Detect which cell encompasses the target text, then output its (X, Y) center coordinate. 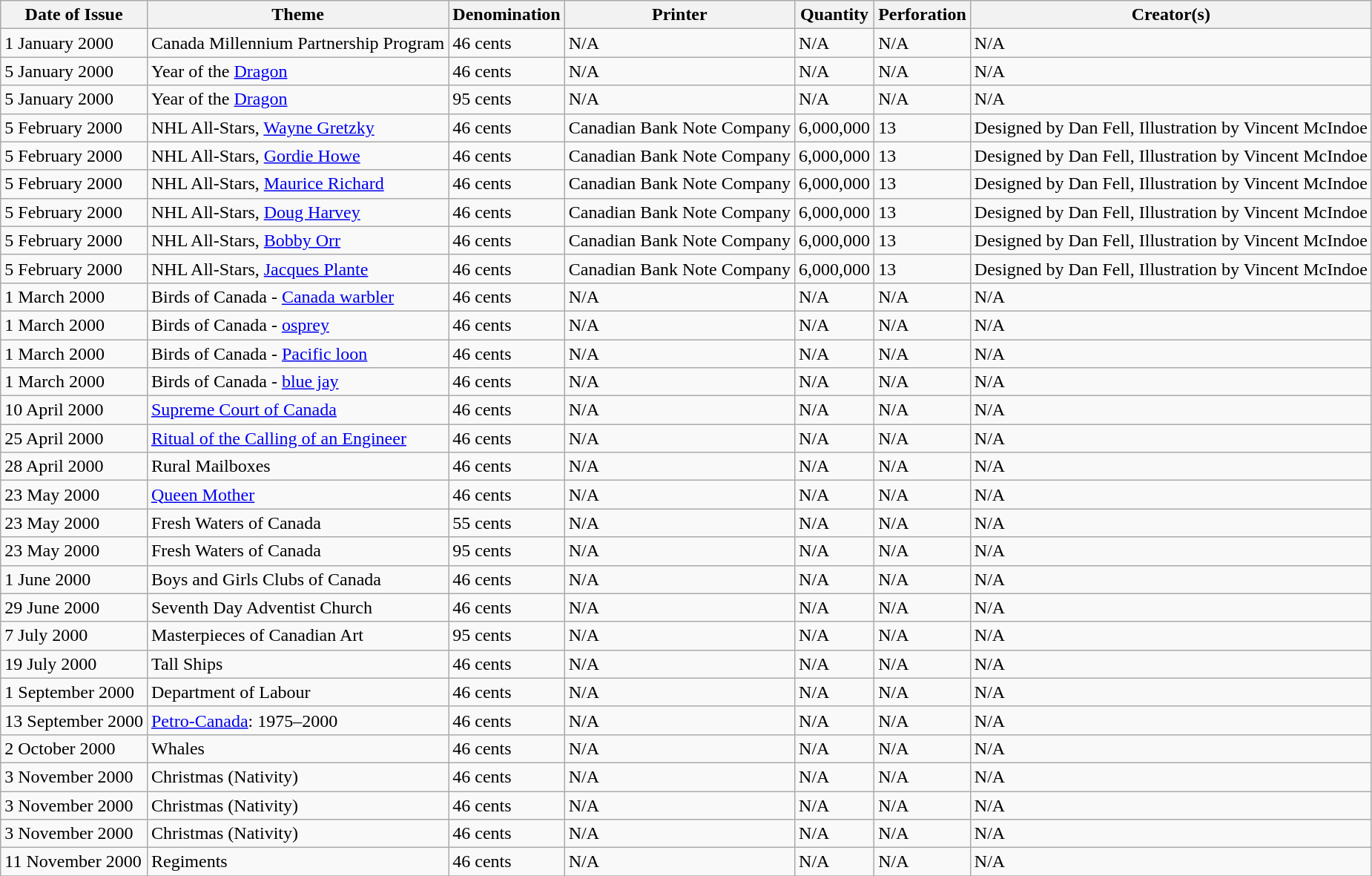
Printer (679, 15)
29 June 2000 (74, 607)
Perforation (923, 15)
11 November 2000 (74, 862)
Rural Mailboxes (297, 467)
Birds of Canada - Canada warbler (297, 297)
Queen Mother (297, 495)
Date of Issue (74, 15)
Birds of Canada - Pacific loon (297, 354)
Quantity (835, 15)
Birds of Canada - blue jay (297, 382)
NHL All-Stars, Maurice Richard (297, 184)
1 January 2000 (74, 43)
Denomination (507, 15)
Masterpieces of Canadian Art (297, 636)
Petro-Canada: 1975–2000 (297, 720)
Birds of Canada - osprey (297, 325)
7 July 2000 (74, 636)
Regiments (297, 862)
Tall Ships (297, 664)
Seventh Day Adventist Church (297, 607)
19 July 2000 (74, 664)
NHL All-Stars, Gordie Howe (297, 156)
55 cents (507, 523)
Canada Millennium Partnership Program (297, 43)
NHL All-Stars, Doug Harvey (297, 212)
Supreme Court of Canada (297, 410)
Department of Labour (297, 692)
2 October 2000 (74, 748)
28 April 2000 (74, 467)
13 September 2000 (74, 720)
Creator(s) (1170, 15)
Theme (297, 15)
Boys and Girls Clubs of Canada (297, 579)
Whales (297, 748)
1 June 2000 (74, 579)
Ritual of the Calling of an Engineer (297, 438)
25 April 2000 (74, 438)
1 September 2000 (74, 692)
NHL All-Stars, Jacques Plante (297, 269)
NHL All-Stars, Bobby Orr (297, 240)
10 April 2000 (74, 410)
NHL All-Stars, Wayne Gretzky (297, 128)
